Find where the given text appears and provide that cell's center as (X, Y) coordinate. 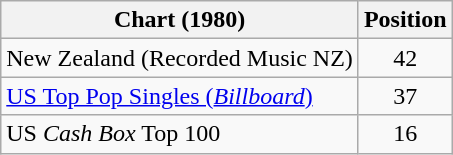
42 (405, 58)
Chart (1980) (180, 20)
16 (405, 134)
37 (405, 96)
Position (405, 20)
US Cash Box Top 100 (180, 134)
New Zealand (Recorded Music NZ) (180, 58)
US Top Pop Singles (Billboard) (180, 96)
